Detect which cell encompasses the target text, then output its (x, y) center coordinate. 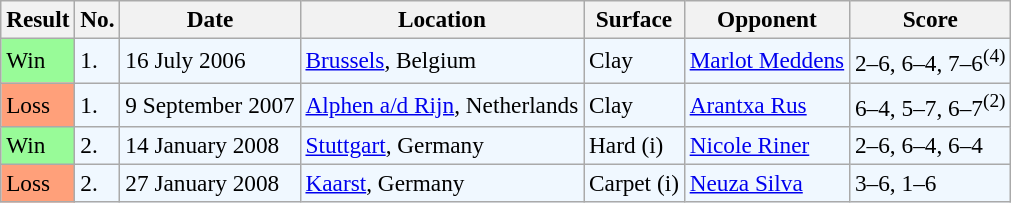
Alphen a/d Rijn, Netherlands (442, 104)
Surface (634, 19)
Kaarst, Germany (442, 183)
16 July 2006 (210, 60)
Date (210, 19)
6–4, 5–7, 6–7(2) (930, 104)
Score (930, 19)
Location (442, 19)
Stuttgart, Germany (442, 145)
14 January 2008 (210, 145)
Carpet (i) (634, 183)
Arantxa Rus (766, 104)
9 September 2007 (210, 104)
Opponent (766, 19)
Result (38, 19)
3–6, 1–6 (930, 183)
Marlot Meddens (766, 60)
2–6, 6–4, 6–4 (930, 145)
Neuza Silva (766, 183)
Nicole Riner (766, 145)
Hard (i) (634, 145)
27 January 2008 (210, 183)
No. (98, 19)
Brussels, Belgium (442, 60)
2–6, 6–4, 7–6(4) (930, 60)
